Locate the cell with the specified text and output its [x, y] center coordinate. 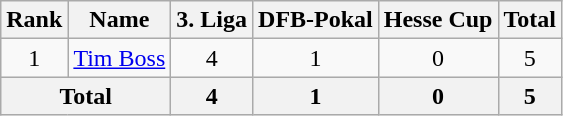
Hesse Cup [438, 20]
3. Liga [212, 20]
DFB-Pokal [316, 20]
Tim Boss [120, 58]
Rank [34, 20]
Name [120, 20]
